From the cell containing the given text, extract its center point as (x, y) coordinate. 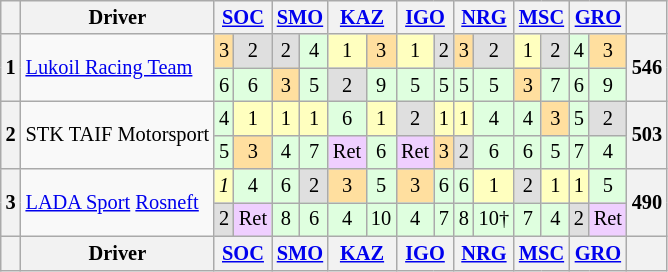
490 (647, 202)
10 (381, 219)
10† (494, 219)
LADA Sport Rosneft (118, 202)
Lukoil Racing Team (118, 68)
546 (647, 68)
STK TAIF Motorsport (118, 134)
503 (647, 134)
